Extract the (x, y) coordinate from the center of the cell holding the provided text.  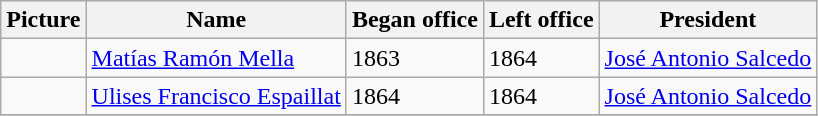
Matías Ramón Mella (216, 58)
Name (216, 20)
Began office (414, 20)
President (708, 20)
1863 (414, 58)
Picture (44, 20)
Left office (541, 20)
Ulises Francisco Espaillat (216, 96)
